Provide the [x, y] coordinate of the cell's center where the given text is located.  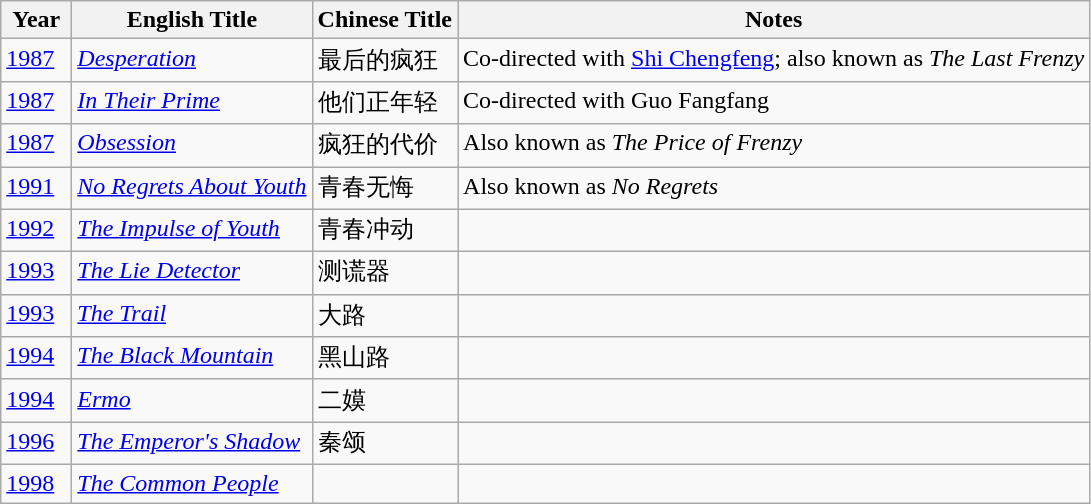
Year [36, 20]
大路 [385, 316]
青春无悔 [385, 188]
青春冲动 [385, 230]
Desperation [192, 60]
1996 [36, 444]
Ermo [192, 400]
Co-directed with Guo Fangfang [774, 102]
The Common People [192, 483]
Obsession [192, 146]
The Black Mountain [192, 358]
1992 [36, 230]
In Their Prime [192, 102]
1998 [36, 483]
Chinese Title [385, 20]
二嫫 [385, 400]
The Impulse of Youth [192, 230]
黑山路 [385, 358]
Also known as No Regrets [774, 188]
秦颂 [385, 444]
Co-directed with Shi Chengfeng; also known as The Last Frenzy [774, 60]
最后的疯狂 [385, 60]
Notes [774, 20]
疯狂的代价 [385, 146]
English Title [192, 20]
Also known as The Price of Frenzy [774, 146]
1991 [36, 188]
测谎器 [385, 274]
No Regrets About Youth [192, 188]
The Lie Detector [192, 274]
他们正年轻 [385, 102]
The Trail [192, 316]
The Emperor's Shadow [192, 444]
